Pinpoint the cell where the given text exists, returning its [X, Y] midpoint coordinate. 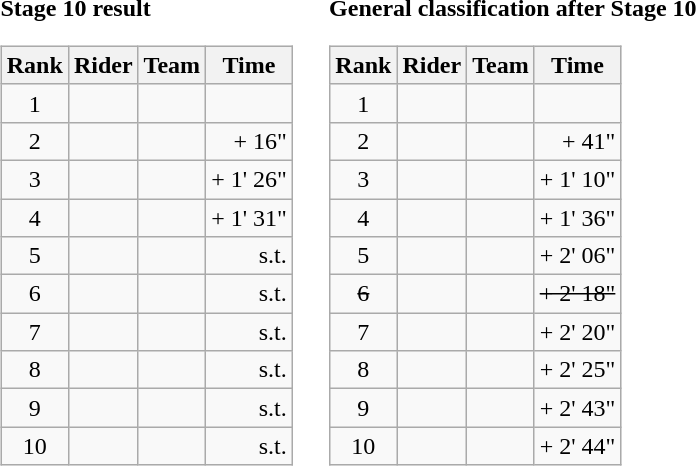
+ 2' 25" [578, 370]
+ 2' 44" [578, 446]
+ 1' 31" [250, 217]
+ 1' 10" [578, 179]
+ 16" [250, 141]
+ 2' 06" [578, 256]
+ 2' 20" [578, 332]
+ 2' 43" [578, 408]
+ 1' 36" [578, 217]
+ 2' 18" [578, 294]
+ 1' 26" [250, 179]
+ 41" [578, 141]
